Detect which cell encompasses the target text, then output its [x, y] center coordinate. 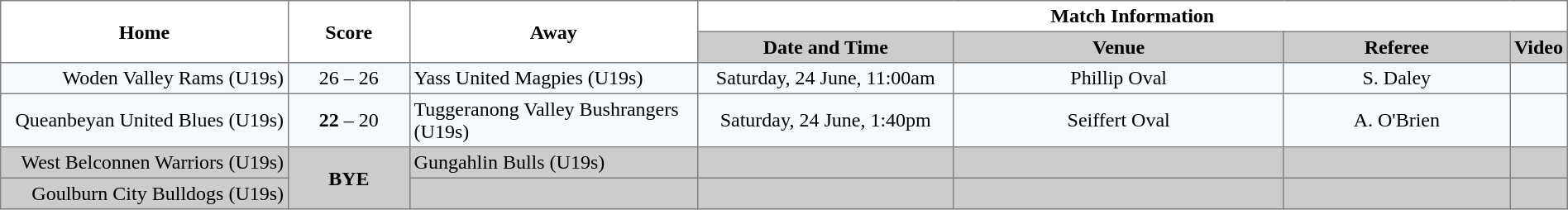
Saturday, 24 June, 11:00am [825, 79]
Phillip Oval [1118, 79]
A. O'Brien [1397, 120]
Score [349, 31]
26 – 26 [349, 79]
Match Information [1132, 17]
West Belconnen Warriors (U19s) [145, 163]
Away [553, 31]
Gungahlin Bulls (U19s) [553, 163]
Tuggeranong Valley Bushrangers (U19s) [553, 120]
Saturday, 24 June, 1:40pm [825, 120]
Venue [1118, 47]
Queanbeyan United Blues (U19s) [145, 120]
Date and Time [825, 47]
Yass United Magpies (U19s) [553, 79]
Video [1539, 47]
Referee [1397, 47]
22 – 20 [349, 120]
Home [145, 31]
Seiffert Oval [1118, 120]
S. Daley [1397, 79]
Woden Valley Rams (U19s) [145, 79]
BYE [349, 179]
Goulburn City Bulldogs (U19s) [145, 193]
